Scan for the cell matching the given text and deliver its (x, y) coordinate at center. 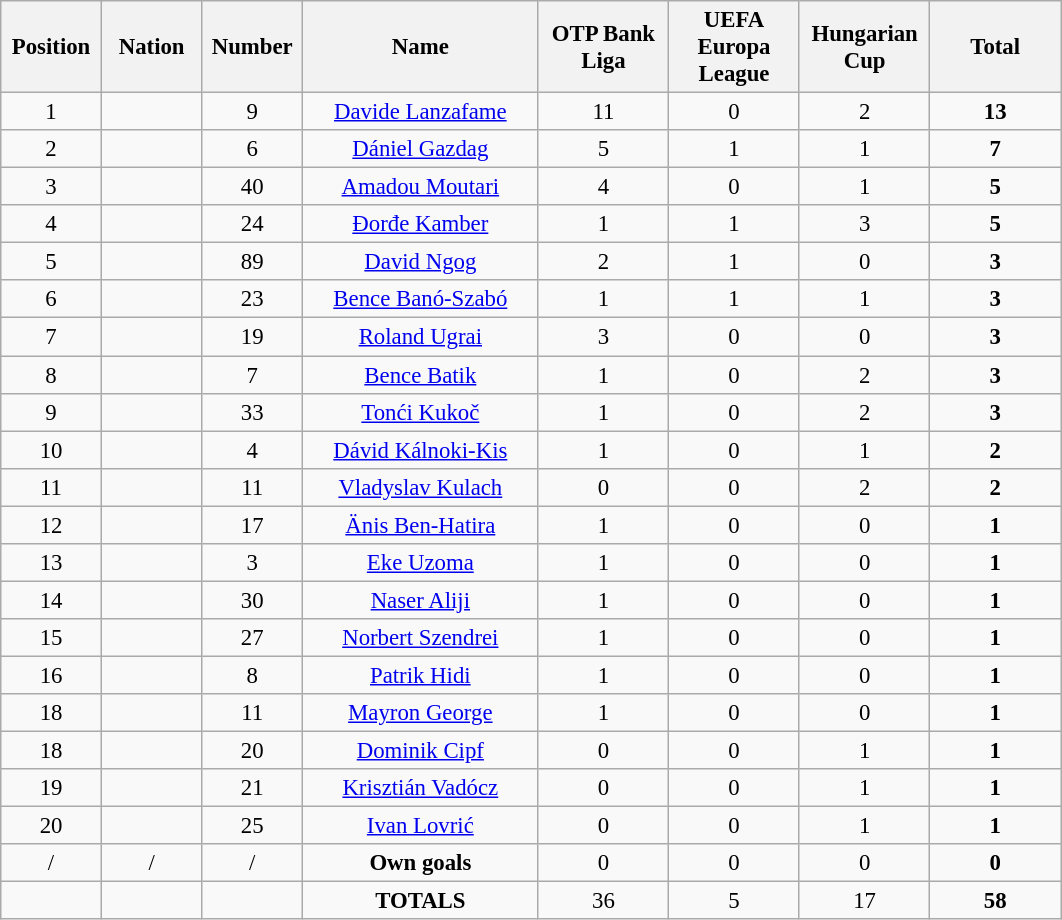
Hungarian Cup (864, 47)
Own goals (421, 863)
TOTALS (421, 901)
40 (252, 187)
10 (52, 450)
89 (252, 262)
Vladyslav Kulach (421, 487)
Roland Ugrai (421, 337)
Davide Lanzafame (421, 112)
36 (604, 901)
UEFA Europa League (734, 47)
Dávid Kálnoki-Kis (421, 450)
Bence Batik (421, 375)
Ivan Lovrić (421, 826)
Tonći Kukoč (421, 412)
12 (52, 525)
Total (996, 47)
OTP Bank Liga (604, 47)
Nation (152, 47)
Änis Ben-Hatira (421, 525)
David Ngog (421, 262)
15 (52, 638)
27 (252, 638)
Krisztián Vadócz (421, 788)
Norbert Szendrei (421, 638)
24 (252, 224)
Eke Uzoma (421, 563)
30 (252, 600)
Position (52, 47)
Number (252, 47)
58 (996, 901)
33 (252, 412)
Đorđe Kamber (421, 224)
Amadou Moutari (421, 187)
Name (421, 47)
16 (52, 675)
Bence Banó-Szabó (421, 299)
25 (252, 826)
Naser Aliji (421, 600)
Patrik Hidi (421, 675)
21 (252, 788)
14 (52, 600)
Dominik Cipf (421, 751)
Mayron George (421, 713)
Dániel Gazdag (421, 149)
23 (252, 299)
